Locate the cell with the specified text and output its (x, y) center coordinate. 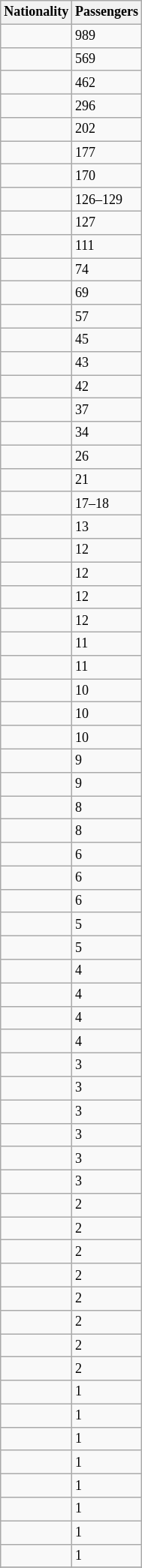
57 (107, 317)
13 (107, 527)
296 (107, 105)
170 (107, 176)
69 (107, 293)
Nationality (36, 12)
462 (107, 83)
989 (107, 36)
21 (107, 480)
Passengers (107, 12)
34 (107, 434)
37 (107, 410)
177 (107, 153)
111 (107, 246)
202 (107, 129)
74 (107, 270)
43 (107, 363)
127 (107, 222)
42 (107, 387)
126–129 (107, 200)
17–18 (107, 503)
569 (107, 59)
45 (107, 339)
26 (107, 456)
